From the cell containing the given text, extract its center point as (x, y) coordinate. 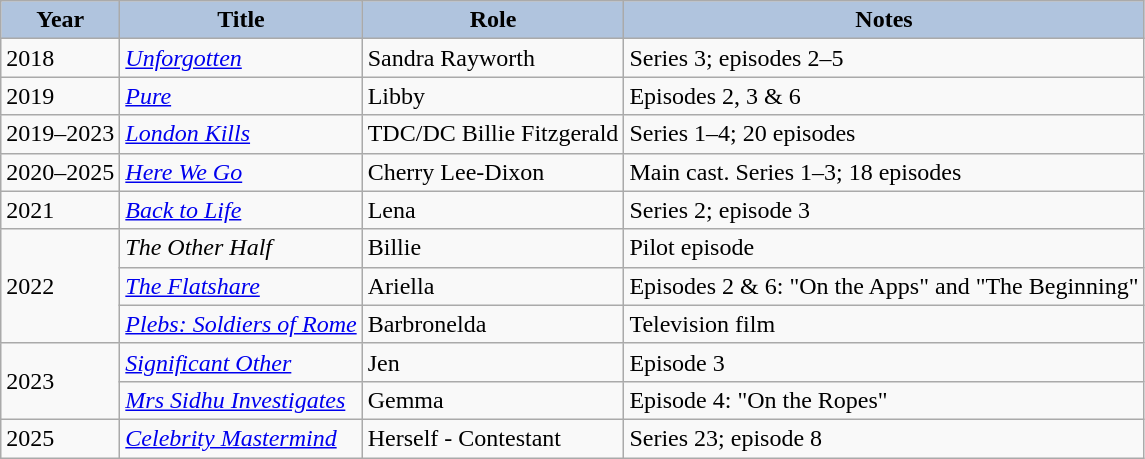
Ariella (493, 286)
Billie (493, 248)
Back to Life (241, 210)
2022 (60, 286)
The Flatshare (241, 286)
Gemma (493, 400)
2023 (60, 381)
Main cast. Series 1–3; 18 episodes (884, 172)
Significant Other (241, 362)
Title (241, 20)
London Kills (241, 134)
Television film (884, 324)
Series 23; episode 8 (884, 438)
Sandra Rayworth (493, 58)
Unforgotten (241, 58)
TDC/DC Billie Fitzgerald (493, 134)
Cherry Lee-Dixon (493, 172)
Jen (493, 362)
Herself - Contestant (493, 438)
2019 (60, 96)
2018 (60, 58)
Episodes 2 & 6: "On the Apps" and "The Beginning" (884, 286)
Plebs: Soldiers of Rome (241, 324)
Notes (884, 20)
Pure (241, 96)
Episode 3 (884, 362)
Role (493, 20)
Libby (493, 96)
Episode 4: "On the Ropes" (884, 400)
Episodes 2, 3 & 6 (884, 96)
Barbronelda (493, 324)
2020–2025 (60, 172)
Mrs Sidhu Investigates (241, 400)
Celebrity Mastermind (241, 438)
2021 (60, 210)
2019–2023 (60, 134)
Series 2; episode 3 (884, 210)
Pilot episode (884, 248)
Series 3; episodes 2–5 (884, 58)
The Other Half (241, 248)
Here We Go (241, 172)
Year (60, 20)
Series 1–4; 20 episodes (884, 134)
Lena (493, 210)
2025 (60, 438)
